Find where the given text appears and provide that cell's center as [x, y] coordinate. 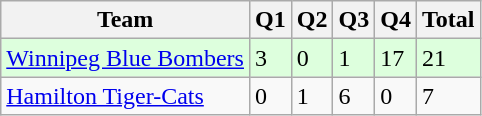
7 [448, 96]
Total [448, 20]
Team [126, 20]
Q3 [354, 20]
3 [270, 58]
17 [396, 58]
Q4 [396, 20]
Hamilton Tiger-Cats [126, 96]
Q1 [270, 20]
Winnipeg Blue Bombers [126, 58]
6 [354, 96]
Q2 [312, 20]
21 [448, 58]
